Return the (X, Y) coordinate for the center point of the cell that contains the specified text.  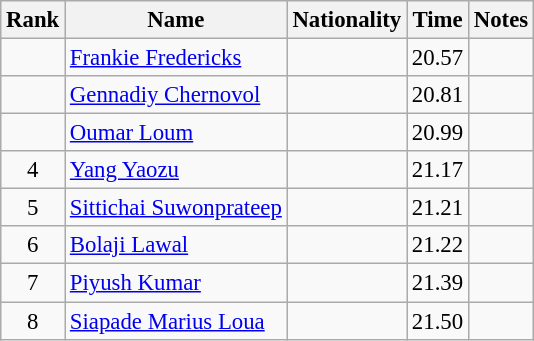
7 (33, 283)
Oumar Loum (176, 133)
21.21 (438, 208)
Name (176, 20)
Gennadiy Chernovol (176, 95)
Nationality (346, 20)
21.39 (438, 283)
Time (438, 20)
Sittichai Suwonprateep (176, 208)
Bolaji Lawal (176, 245)
4 (33, 170)
8 (33, 321)
Rank (33, 20)
21.22 (438, 245)
21.50 (438, 321)
5 (33, 208)
Notes (500, 20)
20.57 (438, 58)
Siapade Marius Loua (176, 321)
6 (33, 245)
Piyush Kumar (176, 283)
21.17 (438, 170)
Frankie Fredericks (176, 58)
20.81 (438, 95)
20.99 (438, 133)
Yang Yaozu (176, 170)
